Locate the cell with the specified text and output its (x, y) center coordinate. 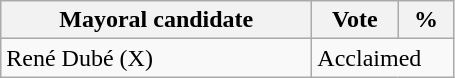
Mayoral candidate (156, 20)
René Dubé (X) (156, 58)
% (426, 20)
Acclaimed (383, 58)
Vote (355, 20)
